For the text-containing cell, return its midpoint in [X, Y] coordinate format. 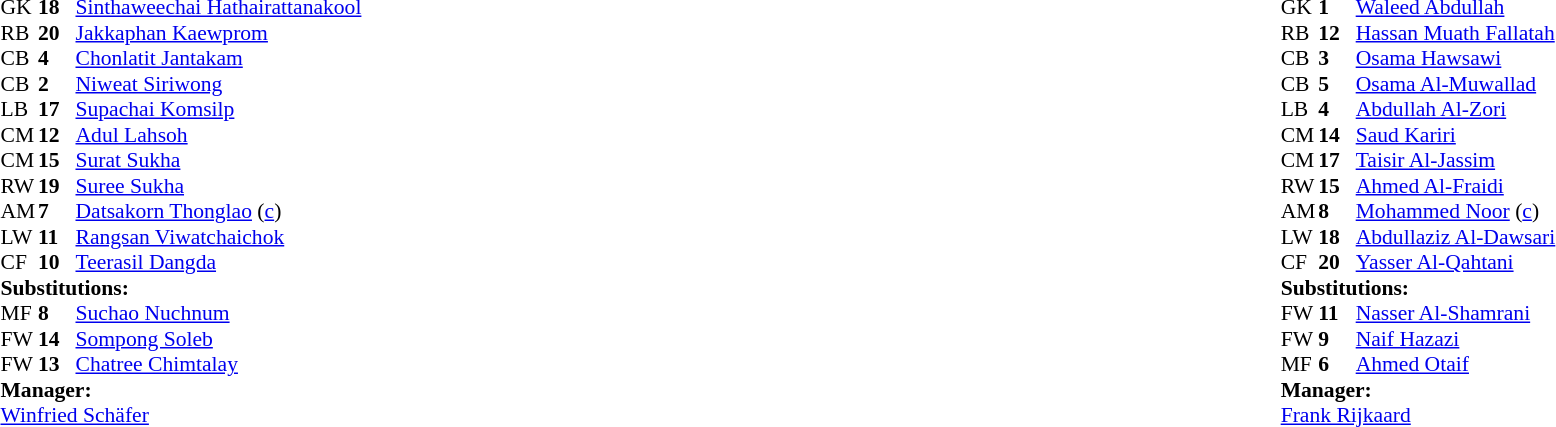
Niweat Siriwong [219, 84]
13 [57, 365]
Taisir Al-Jassim [1456, 161]
Chonlatit Jantakam [219, 59]
Mohammed Noor (c) [1456, 211]
9 [1337, 339]
7 [57, 211]
Surat Sukha [219, 161]
Sompong Soleb [219, 339]
Saud Kariri [1456, 135]
Teerasil Dangda [219, 263]
Supachai Komsilp [219, 109]
Abdullaziz Al-Dawsari [1456, 237]
10 [57, 263]
3 [1337, 59]
Datsakorn Thonglao (c) [219, 211]
Rangsan Viwatchaichok [219, 237]
Osama Al-Muwallad [1456, 84]
Yasser Al-Qahtani [1456, 263]
6 [1337, 365]
Hassan Muath Fallatah [1456, 33]
Ahmed Otaif [1456, 365]
Suchao Nuchnum [219, 313]
19 [57, 186]
Jakkaphan Kaewprom [219, 33]
18 [1337, 237]
2 [57, 84]
Naif Hazazi [1456, 339]
Adul Lahsoh [219, 135]
Abdullah Al-Zori [1456, 109]
Ahmed Al-Fraidi [1456, 186]
Chatree Chimtalay [219, 365]
Suree Sukha [219, 186]
5 [1337, 84]
Nasser Al-Shamrani [1456, 313]
Osama Hawsawi [1456, 59]
